From the cell containing the given text, extract its center point as [x, y] coordinate. 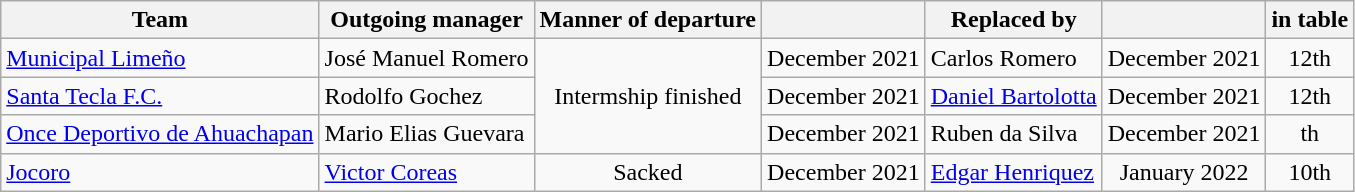
Edgar Henriquez [1014, 172]
in table [1310, 20]
January 2022 [1184, 172]
José Manuel Romero [426, 58]
Mario Elias Guevara [426, 134]
Rodolfo Gochez [426, 96]
Outgoing manager [426, 20]
Sacked [648, 172]
Santa Tecla F.C. [160, 96]
th [1310, 134]
Intermship finished [648, 96]
Ruben da Silva [1014, 134]
Manner of departure [648, 20]
Daniel Bartolotta [1014, 96]
Victor Coreas [426, 172]
Carlos Romero [1014, 58]
Replaced by [1014, 20]
10th [1310, 172]
Team [160, 20]
Once Deportivo de Ahuachapan [160, 134]
Jocoro [160, 172]
Municipal Limeño [160, 58]
